Return (X, Y) of the center of cell containing provided text 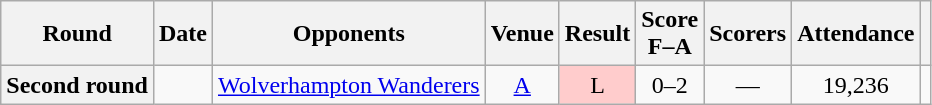
Scorers (748, 34)
Attendance (856, 34)
Venue (522, 34)
19,236 (856, 85)
— (748, 85)
Result (597, 34)
Date (182, 34)
A (522, 85)
L (597, 85)
Wolverhampton Wanderers (348, 85)
ScoreF–A (670, 34)
0–2 (670, 85)
Opponents (348, 34)
Second round (78, 85)
Round (78, 34)
